Provide the [x, y] coordinate of the cell's center where the given text is located.  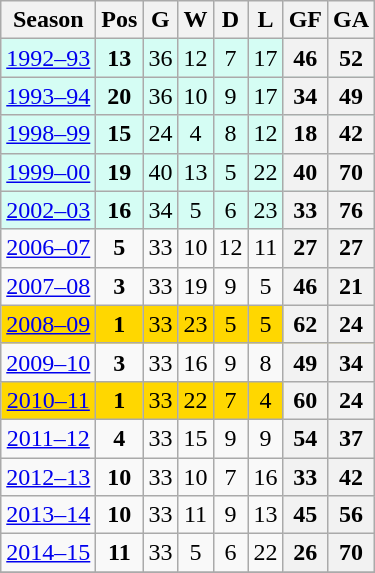
21 [352, 286]
1999–00 [48, 172]
1993–94 [48, 96]
26 [305, 553]
1992–93 [48, 58]
52 [352, 58]
2010–11 [48, 400]
2008–09 [48, 324]
1998–99 [48, 134]
54 [305, 438]
2007–08 [48, 286]
20 [120, 96]
76 [352, 210]
45 [305, 515]
2013–14 [48, 515]
W [196, 20]
37 [352, 438]
GA [352, 20]
2009–10 [48, 362]
60 [305, 400]
62 [305, 324]
Pos [120, 20]
Season [48, 20]
18 [305, 134]
2012–13 [48, 477]
D [230, 20]
2014–15 [48, 553]
56 [352, 515]
2011–12 [48, 438]
GF [305, 20]
G [160, 20]
L [266, 20]
2006–07 [48, 248]
2002–03 [48, 210]
